Capture the cell that displays the provided text and extract its (x, y) central coordinate. 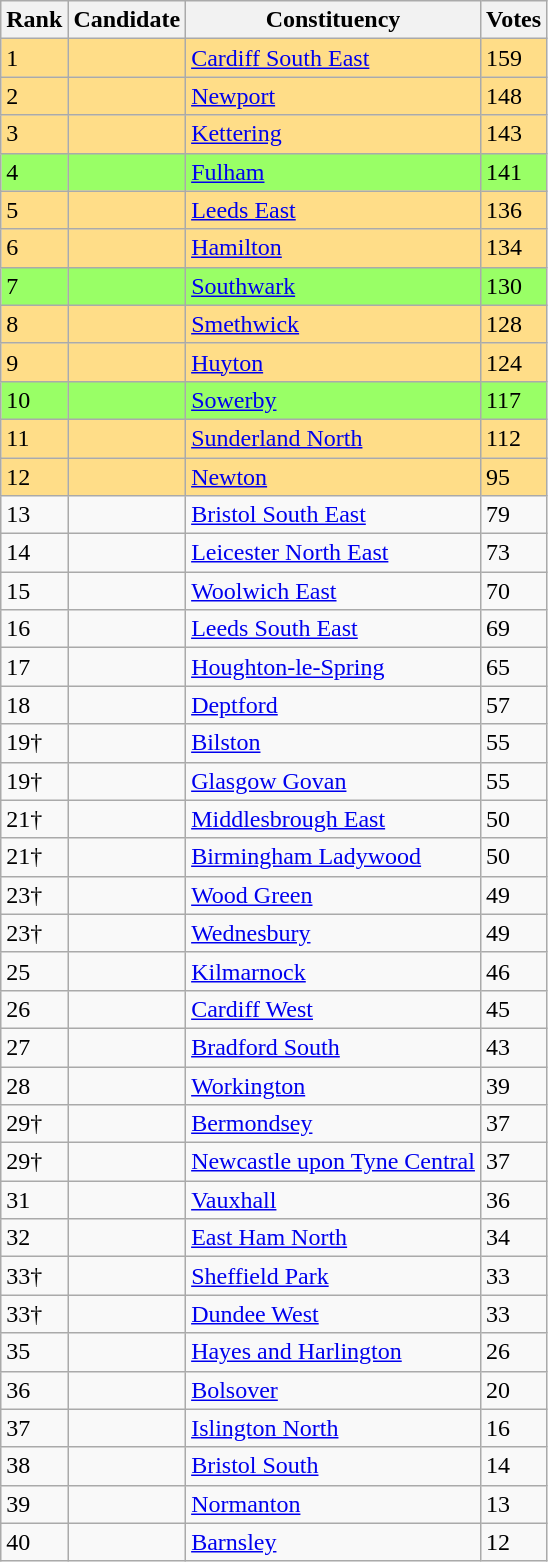
Vauxhall (334, 1200)
Wood Green (334, 895)
124 (513, 362)
57 (513, 705)
Rank (34, 20)
Leicester North East (334, 553)
43 (513, 1047)
Bradford South (334, 1047)
Leeds East (334, 210)
31 (34, 1200)
5 (34, 210)
4 (34, 172)
Newton (334, 477)
1 (34, 58)
Islington North (334, 1428)
128 (513, 324)
159 (513, 58)
Sheffield Park (334, 1276)
7 (34, 286)
69 (513, 629)
70 (513, 591)
34 (513, 1238)
Hamilton (334, 248)
Huyton (334, 362)
Smethwick (334, 324)
6 (34, 248)
28 (34, 1085)
46 (513, 971)
Southwark (334, 286)
Cardiff West (334, 1009)
25 (34, 971)
Dundee West (334, 1314)
Bilston (334, 743)
112 (513, 438)
Bristol South (334, 1466)
18 (34, 705)
Bermondsey (334, 1124)
45 (513, 1009)
3 (34, 134)
Votes (513, 20)
Candidate (127, 20)
Sowerby (334, 400)
Kilmarnock (334, 971)
Cardiff South East (334, 58)
Fulham (334, 172)
141 (513, 172)
Hayes and Harlington (334, 1352)
Middlesbrough East (334, 819)
Sunderland North (334, 438)
130 (513, 286)
15 (34, 591)
35 (34, 1352)
Bolsover (334, 1390)
Birmingham Ladywood (334, 857)
Kettering (334, 134)
40 (34, 1542)
Houghton-le-Spring (334, 667)
134 (513, 248)
Leeds South East (334, 629)
38 (34, 1466)
9 (34, 362)
32 (34, 1238)
East Ham North (334, 1238)
17 (34, 667)
148 (513, 96)
2 (34, 96)
143 (513, 134)
Wednesbury (334, 933)
Glasgow Govan (334, 781)
Normanton (334, 1504)
73 (513, 553)
Deptford (334, 705)
Newport (334, 96)
79 (513, 515)
Constituency (334, 20)
20 (513, 1390)
Bristol South East (334, 515)
8 (34, 324)
Barnsley (334, 1542)
Workington (334, 1085)
11 (34, 438)
65 (513, 667)
Newcastle upon Tyne Central (334, 1162)
Woolwich East (334, 591)
136 (513, 210)
117 (513, 400)
95 (513, 477)
10 (34, 400)
27 (34, 1047)
